For the text-containing cell, return its midpoint in [X, Y] coordinate format. 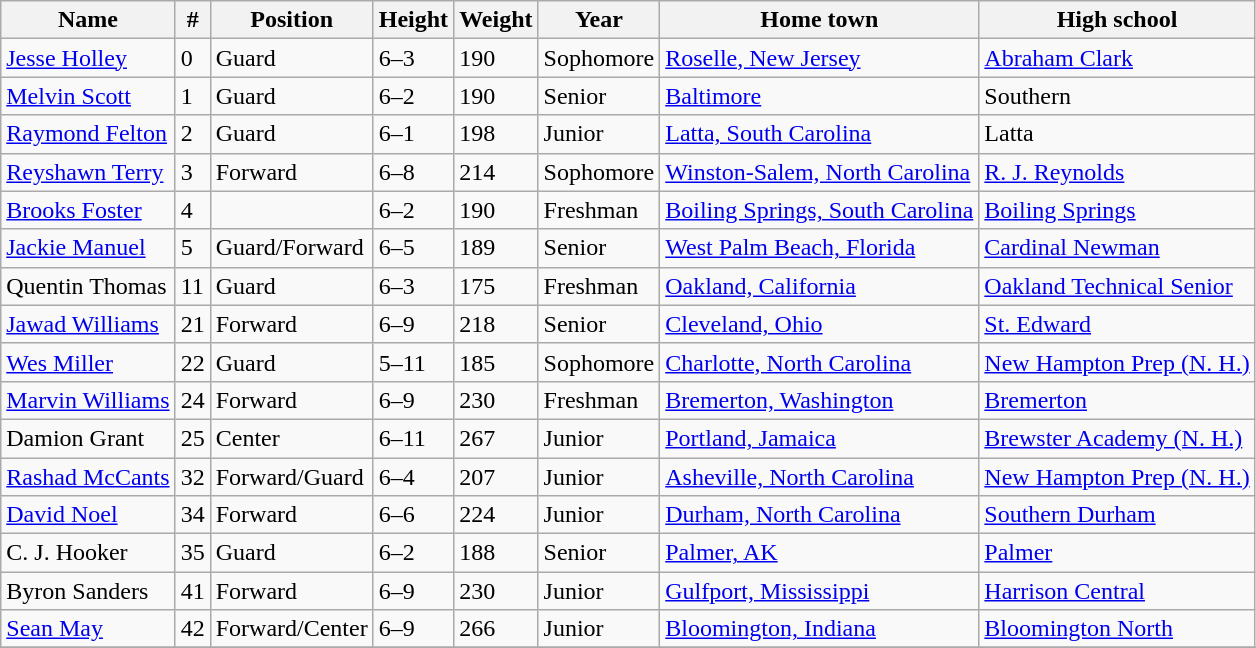
Year [599, 20]
David Noel [88, 515]
Jesse Holley [88, 58]
24 [192, 400]
Oakland Technical Senior [1117, 286]
21 [192, 324]
224 [496, 515]
6–1 [413, 134]
Damion Grant [88, 438]
3 [192, 172]
Reyshawn Terry [88, 172]
41 [192, 591]
25 [192, 438]
6–6 [413, 515]
Brooks Foster [88, 210]
Bremerton, Washington [820, 400]
Asheville, North Carolina [820, 477]
Winston-Salem, North Carolina [820, 172]
Southern [1117, 96]
Rashad McCants [88, 477]
Position [292, 20]
St. Edward [1117, 324]
0 [192, 58]
R. J. Reynolds [1117, 172]
Byron Sanders [88, 591]
West Palm Beach, Florida [820, 248]
Quentin Thomas [88, 286]
Name [88, 20]
34 [192, 515]
266 [496, 629]
Jackie Manuel [88, 248]
# [192, 20]
5–11 [413, 362]
Latta, South Carolina [820, 134]
Weight [496, 20]
C. J. Hooker [88, 553]
198 [496, 134]
5 [192, 248]
175 [496, 286]
6–8 [413, 172]
Forward/Guard [292, 477]
Charlotte, North Carolina [820, 362]
Jawad Williams [88, 324]
Boiling Springs, South Carolina [820, 210]
Abraham Clark [1117, 58]
Latta [1117, 134]
6–11 [413, 438]
Wes Miller [88, 362]
Palmer [1117, 553]
Southern Durham [1117, 515]
Raymond Felton [88, 134]
207 [496, 477]
Marvin Williams [88, 400]
32 [192, 477]
Height [413, 20]
Bremerton [1117, 400]
Brewster Academy (N. H.) [1117, 438]
Palmer, AK [820, 553]
22 [192, 362]
Roselle, New Jersey [820, 58]
Sean May [88, 629]
189 [496, 248]
Melvin Scott [88, 96]
Guard/Forward [292, 248]
267 [496, 438]
11 [192, 286]
Cleveland, Ohio [820, 324]
42 [192, 629]
Forward/Center [292, 629]
Cardinal Newman [1117, 248]
188 [496, 553]
218 [496, 324]
214 [496, 172]
Bloomington North [1117, 629]
Portland, Jamaica [820, 438]
Bloomington, Indiana [820, 629]
Boiling Springs [1117, 210]
Home town [820, 20]
6–4 [413, 477]
35 [192, 553]
2 [192, 134]
Harrison Central [1117, 591]
6–5 [413, 248]
1 [192, 96]
High school [1117, 20]
185 [496, 362]
Oakland, California [820, 286]
Baltimore [820, 96]
Durham, North Carolina [820, 515]
Gulfport, Mississippi [820, 591]
Center [292, 438]
4 [192, 210]
